Determine the [X, Y] coordinate at the center of the cell enclosing the given text.  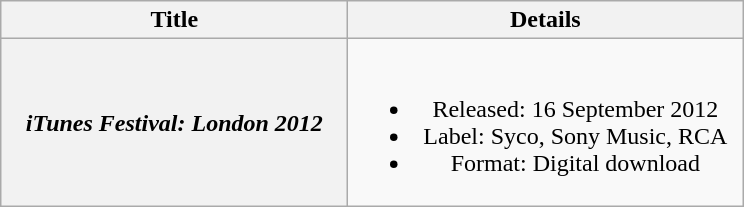
Details [546, 20]
Title [174, 20]
Released: 16 September 2012Label: Syco, Sony Music, RCAFormat: Digital download [546, 122]
iTunes Festival: London 2012 [174, 122]
